Scan for the cell matching the given text and deliver its [X, Y] coordinate at center. 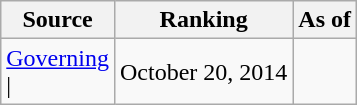
Ranking [203, 20]
As of [325, 20]
Governing| [58, 72]
Source [58, 20]
October 20, 2014 [203, 72]
